Pinpoint the cell where the given text exists, returning its [x, y] midpoint coordinate. 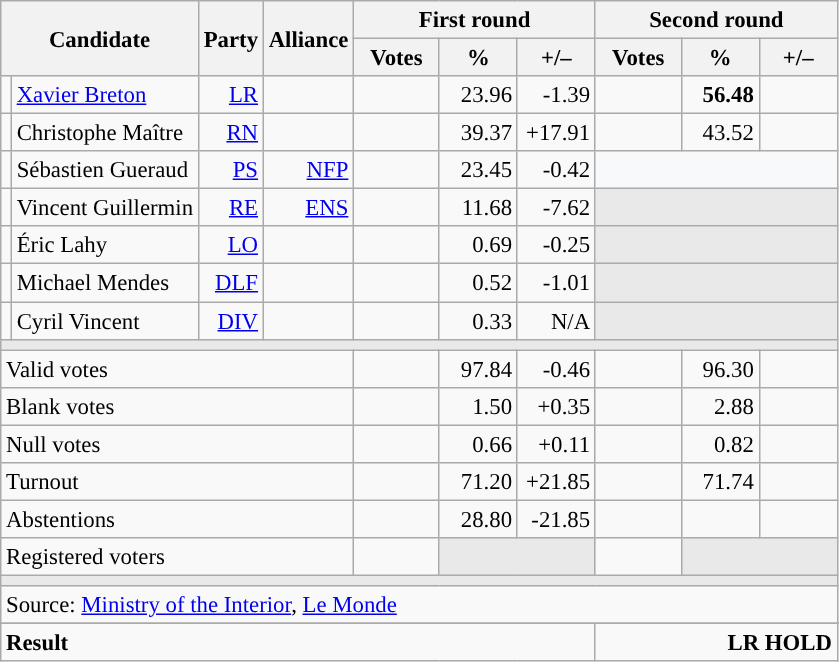
0.66 [478, 444]
Turnout [178, 482]
Cyril Vincent [104, 321]
23.45 [478, 170]
2.88 [720, 406]
Second round [716, 20]
-0.46 [556, 369]
39.37 [478, 133]
NFP [308, 170]
Vincent Guillermin [104, 208]
0.33 [478, 321]
71.74 [720, 482]
LR [230, 95]
96.30 [720, 369]
-7.62 [556, 208]
N/A [556, 321]
RE [230, 208]
First round [475, 20]
97.84 [478, 369]
+17.91 [556, 133]
Alliance [308, 38]
Christophe Maître [104, 133]
RN [230, 133]
71.20 [478, 482]
Valid votes [178, 369]
-1.39 [556, 95]
+0.11 [556, 444]
-0.42 [556, 170]
23.96 [478, 95]
1.50 [478, 406]
Blank votes [178, 406]
DIV [230, 321]
Candidate [100, 38]
+21.85 [556, 482]
Michael Mendes [104, 283]
0.52 [478, 283]
Source: Ministry of the Interior, Le Monde [419, 605]
Registered voters [178, 557]
LO [230, 245]
-1.01 [556, 283]
PS [230, 170]
-21.85 [556, 519]
28.80 [478, 519]
43.52 [720, 133]
DLF [230, 283]
Xavier Breton [104, 95]
Party [230, 38]
0.82 [720, 444]
Abstentions [178, 519]
Éric Lahy [104, 245]
Null votes [178, 444]
-0.25 [556, 245]
11.68 [478, 208]
Result [298, 643]
Sébastien Gueraud [104, 170]
56.48 [720, 95]
+0.35 [556, 406]
LR HOLD [716, 643]
0.69 [478, 245]
ENS [308, 208]
